Search for the cell housing the specified text and yield its (x, y) center coordinate. 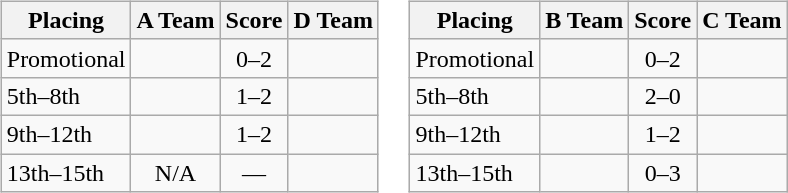
C Team (742, 20)
2–0 (663, 96)
N/A (176, 173)
0–3 (663, 173)
D Team (333, 20)
A Team (176, 20)
B Team (584, 20)
— (254, 173)
